Locate the cell with the specified text and output its (x, y) center coordinate. 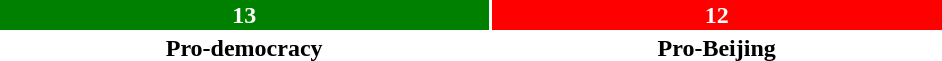
12 (716, 15)
13 (244, 15)
